Determine the [x, y] coordinate at the center of the cell enclosing the given text.  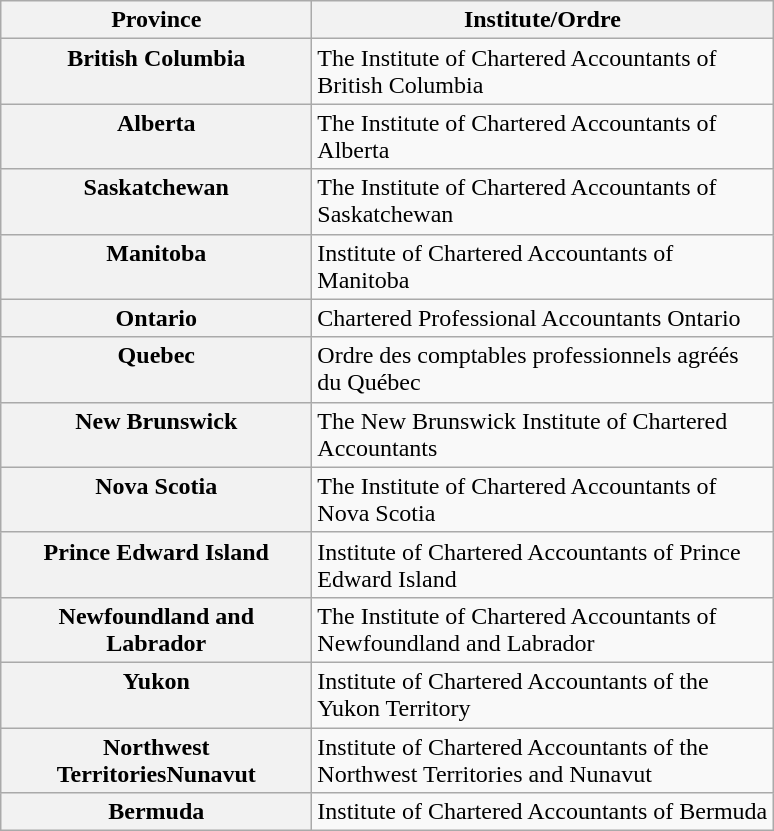
Chartered Professional Accountants Ontario [542, 318]
The Institute of Chartered Accountants of Nova Scotia [542, 500]
Ordre des comptables professionnels agréés du Québec [542, 370]
Bermuda [156, 812]
Northwest TerritoriesNunavut [156, 760]
Institute of Chartered Accountants of the Yukon Territory [542, 694]
Manitoba [156, 266]
The Institute of Chartered Accountants of British Columbia [542, 72]
Institute/Ordre [542, 20]
Yukon [156, 694]
Institute of Chartered Accountants of Bermuda [542, 812]
Quebec [156, 370]
New Brunswick [156, 434]
Saskatchewan [156, 202]
British Columbia [156, 72]
Institute of Chartered Accountants of Manitoba [542, 266]
The Institute of Chartered Accountants of Alberta [542, 136]
The New Brunswick Institute of Chartered Accountants [542, 434]
Nova Scotia [156, 500]
Institute of Chartered Accountants of Prince Edward Island [542, 564]
Province [156, 20]
Alberta [156, 136]
Institute of Chartered Accountants of the Northwest Territories and Nunavut [542, 760]
The Institute of Chartered Accountants of Newfoundland and Labrador [542, 630]
Newfoundland and Labrador [156, 630]
Ontario [156, 318]
The Institute of Chartered Accountants of Saskatchewan [542, 202]
Prince Edward Island [156, 564]
